Identify which cell holds the provided text, then report its (x, y) central coordinate. 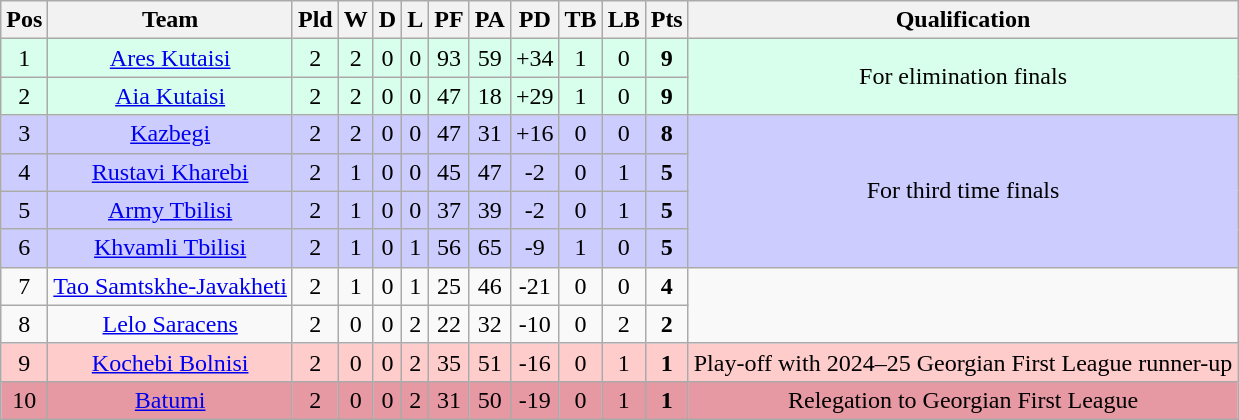
-10 (534, 324)
-21 (534, 286)
39 (490, 210)
+16 (534, 134)
For elimination finals (963, 77)
PD (534, 20)
65 (490, 248)
PA (490, 20)
Ares Kutaisi (170, 58)
Aia Kutaisi (170, 96)
50 (490, 400)
3 (24, 134)
L (416, 20)
46 (490, 286)
Kochebi Bolnisi (170, 362)
Tao Samtskhe-Javakheti (170, 286)
Play-off with 2024–25 Georgian First League runner-up (963, 362)
Pld (315, 20)
35 (449, 362)
-9 (534, 248)
Batumi (170, 400)
22 (449, 324)
Army Tbilisi (170, 210)
Khvamli Tbilisi (170, 248)
93 (449, 58)
18 (490, 96)
LB (624, 20)
Relegation to Georgian First League (963, 400)
Lelo Saracens (170, 324)
Team (170, 20)
56 (449, 248)
Kazbegi (170, 134)
W (356, 20)
Pts (666, 20)
45 (449, 172)
6 (24, 248)
TB (580, 20)
Pos (24, 20)
Rustavi Kharebi (170, 172)
For third time finals (963, 191)
+29 (534, 96)
-16 (534, 362)
D (387, 20)
PF (449, 20)
Qualification (963, 20)
7 (24, 286)
-19 (534, 400)
25 (449, 286)
59 (490, 58)
10 (24, 400)
51 (490, 362)
32 (490, 324)
+34 (534, 58)
37 (449, 210)
